Pinpoint the cell where the given text exists, returning its [X, Y] midpoint coordinate. 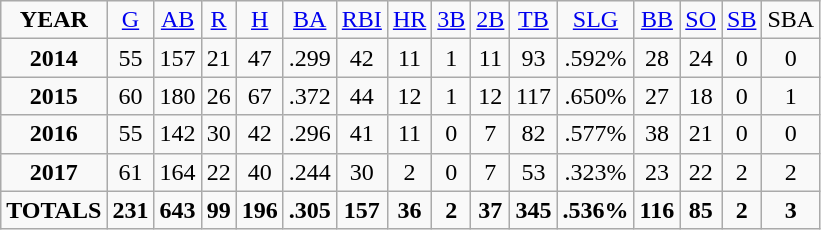
142 [178, 134]
H [260, 20]
.323% [596, 172]
85 [701, 210]
99 [218, 210]
41 [362, 134]
.305 [310, 210]
2015 [54, 96]
.592% [596, 58]
643 [178, 210]
40 [260, 172]
HR [409, 20]
47 [260, 58]
37 [490, 210]
180 [178, 96]
BA [310, 20]
28 [657, 58]
TB [534, 20]
3B [452, 20]
26 [218, 96]
18 [701, 96]
82 [534, 134]
2017 [54, 172]
.244 [310, 172]
2016 [54, 134]
61 [130, 172]
44 [362, 96]
93 [534, 58]
345 [534, 210]
SLG [596, 20]
27 [657, 96]
SB [742, 20]
116 [657, 210]
3 [791, 210]
AB [178, 20]
53 [534, 172]
G [130, 20]
RBI [362, 20]
2014 [54, 58]
23 [657, 172]
.650% [596, 96]
36 [409, 210]
164 [178, 172]
.296 [310, 134]
.372 [310, 96]
24 [701, 58]
YEAR [54, 20]
60 [130, 96]
117 [534, 96]
38 [657, 134]
.577% [596, 134]
BB [657, 20]
SO [701, 20]
67 [260, 96]
196 [260, 210]
2B [490, 20]
R [218, 20]
231 [130, 210]
SBA [791, 20]
.536% [596, 210]
TOTALS [54, 210]
.299 [310, 58]
